Locate the cell with the specified text and output its (X, Y) center coordinate. 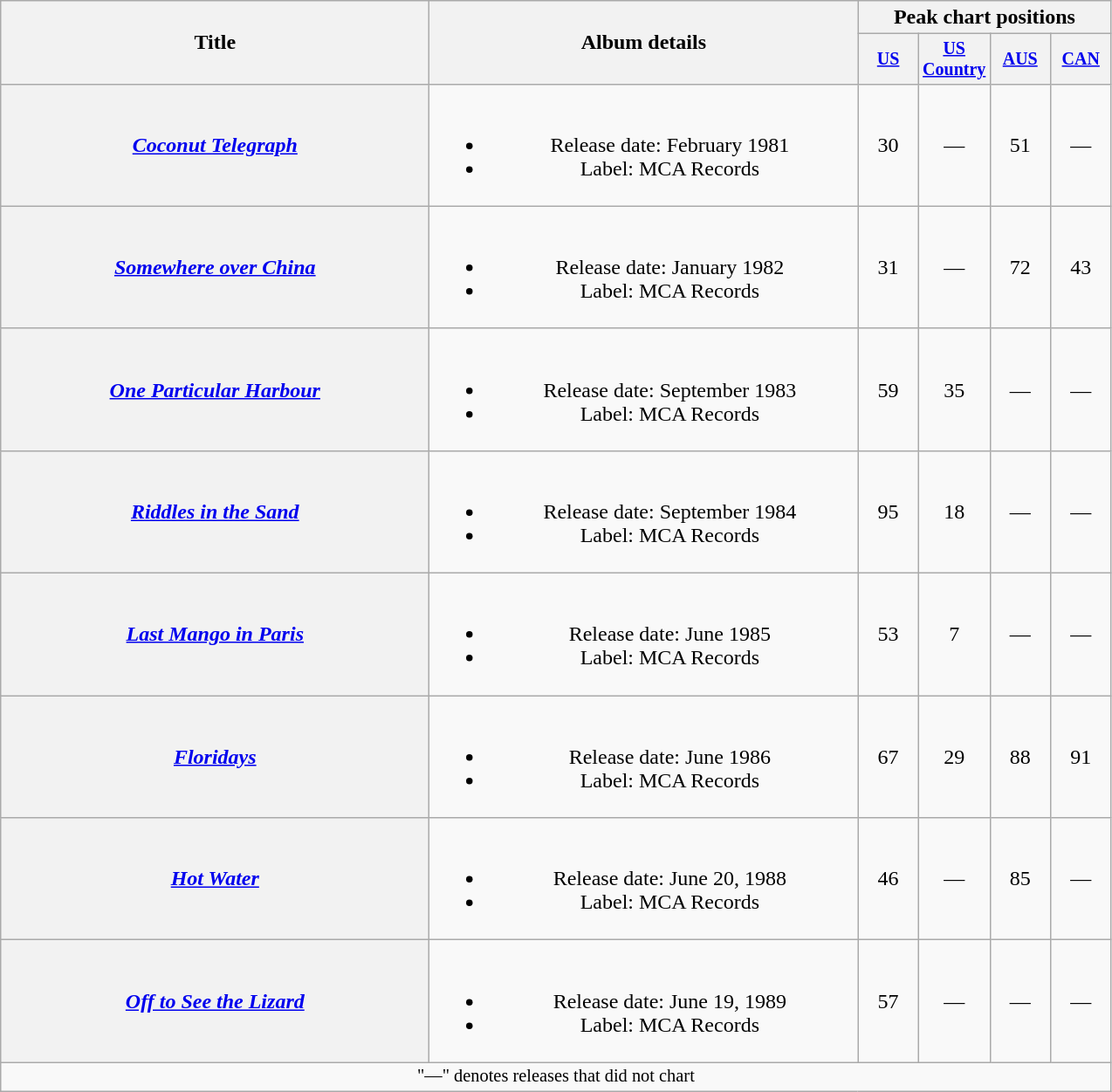
Last Mango in Paris (215, 635)
29 (954, 757)
Release date: June 20, 1988Label: MCA Records (644, 879)
59 (889, 389)
One Particular Harbour (215, 389)
Release date: January 1982Label: MCA Records (644, 267)
Floridays (215, 757)
US (889, 59)
Release date: June 1985Label: MCA Records (644, 635)
CAN (1081, 59)
Somewhere over China (215, 267)
85 (1019, 879)
"—" denotes releases that did not chart (556, 1077)
43 (1081, 267)
46 (889, 879)
Release date: February 1981Label: MCA Records (644, 145)
Release date: September 1984Label: MCA Records (644, 512)
US Country (954, 59)
35 (954, 389)
18 (954, 512)
72 (1019, 267)
57 (889, 1001)
7 (954, 635)
53 (889, 635)
Album details (644, 43)
AUS (1019, 59)
Hot Water (215, 879)
51 (1019, 145)
91 (1081, 757)
30 (889, 145)
Coconut Telegraph (215, 145)
Peak chart positions (985, 17)
Release date: June 19, 1989Label: MCA Records (644, 1001)
88 (1019, 757)
95 (889, 512)
Title (215, 43)
Off to See the Lizard (215, 1001)
67 (889, 757)
Riddles in the Sand (215, 512)
31 (889, 267)
Release date: September 1983Label: MCA Records (644, 389)
Release date: June 1986Label: MCA Records (644, 757)
